Identify which cell holds the provided text, then report its [x, y] central coordinate. 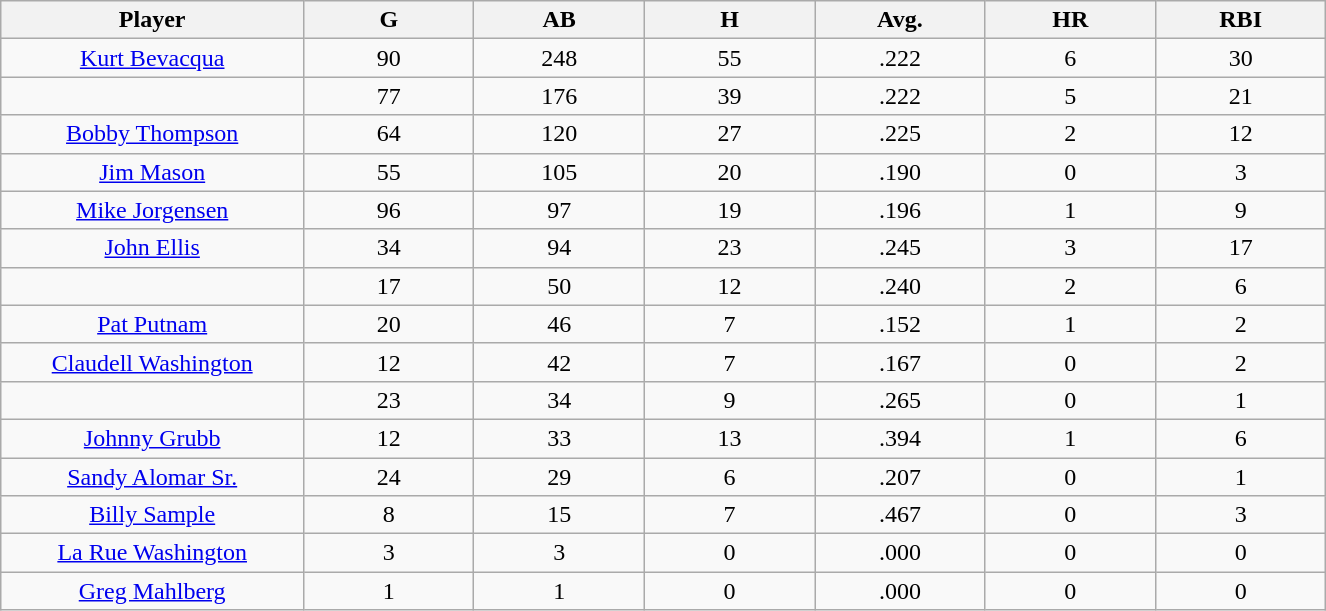
248 [559, 58]
HR [1070, 20]
19 [729, 210]
.167 [900, 362]
.467 [900, 515]
.265 [900, 400]
96 [389, 210]
Avg. [900, 20]
.196 [900, 210]
39 [729, 96]
Sandy Alomar Sr. [152, 477]
Billy Sample [152, 515]
97 [559, 210]
Greg Mahlberg [152, 591]
46 [559, 324]
.152 [900, 324]
Mike Jorgensen [152, 210]
Claudell Washington [152, 362]
.245 [900, 248]
La Rue Washington [152, 553]
Pat Putnam [152, 324]
John Ellis [152, 248]
30 [1240, 58]
G [389, 20]
77 [389, 96]
29 [559, 477]
.225 [900, 134]
H [729, 20]
13 [729, 438]
21 [1240, 96]
AB [559, 20]
Player [152, 20]
120 [559, 134]
RBI [1240, 20]
27 [729, 134]
Jim Mason [152, 172]
94 [559, 248]
Bobby Thompson [152, 134]
42 [559, 362]
.190 [900, 172]
Kurt Bevacqua [152, 58]
5 [1070, 96]
64 [389, 134]
.394 [900, 438]
8 [389, 515]
90 [389, 58]
.240 [900, 286]
105 [559, 172]
15 [559, 515]
33 [559, 438]
.207 [900, 477]
176 [559, 96]
50 [559, 286]
Johnny Grubb [152, 438]
24 [389, 477]
